Search for the cell housing the specified text and yield its (X, Y) center coordinate. 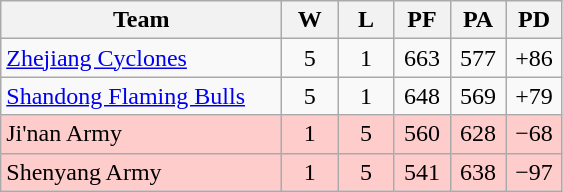
+79 (534, 96)
Shandong Flaming Bulls (142, 96)
−97 (534, 172)
PD (534, 20)
628 (478, 134)
−68 (534, 134)
Zhejiang Cyclones (142, 58)
569 (478, 96)
+86 (534, 58)
541 (422, 172)
L (366, 20)
560 (422, 134)
W (310, 20)
648 (422, 96)
PA (478, 20)
638 (478, 172)
Shenyang Army (142, 172)
Team (142, 20)
Ji'nan Army (142, 134)
577 (478, 58)
PF (422, 20)
663 (422, 58)
